Search for the cell housing the specified text and yield its [x, y] center coordinate. 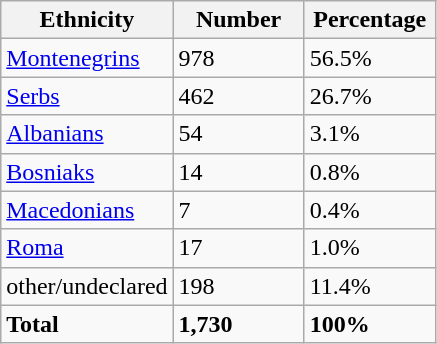
Bosniaks [87, 172]
11.4% [370, 286]
Ethnicity [87, 20]
1.0% [370, 248]
17 [238, 248]
Percentage [370, 20]
0.4% [370, 210]
other/undeclared [87, 286]
Total [87, 324]
Roma [87, 248]
3.1% [370, 134]
54 [238, 134]
198 [238, 286]
Albanians [87, 134]
462 [238, 96]
Montenegrins [87, 58]
7 [238, 210]
0.8% [370, 172]
56.5% [370, 58]
1,730 [238, 324]
Macedonians [87, 210]
978 [238, 58]
14 [238, 172]
26.7% [370, 96]
Number [238, 20]
Serbs [87, 96]
100% [370, 324]
